Find where the given text appears and provide that cell's center as (x, y) coordinate. 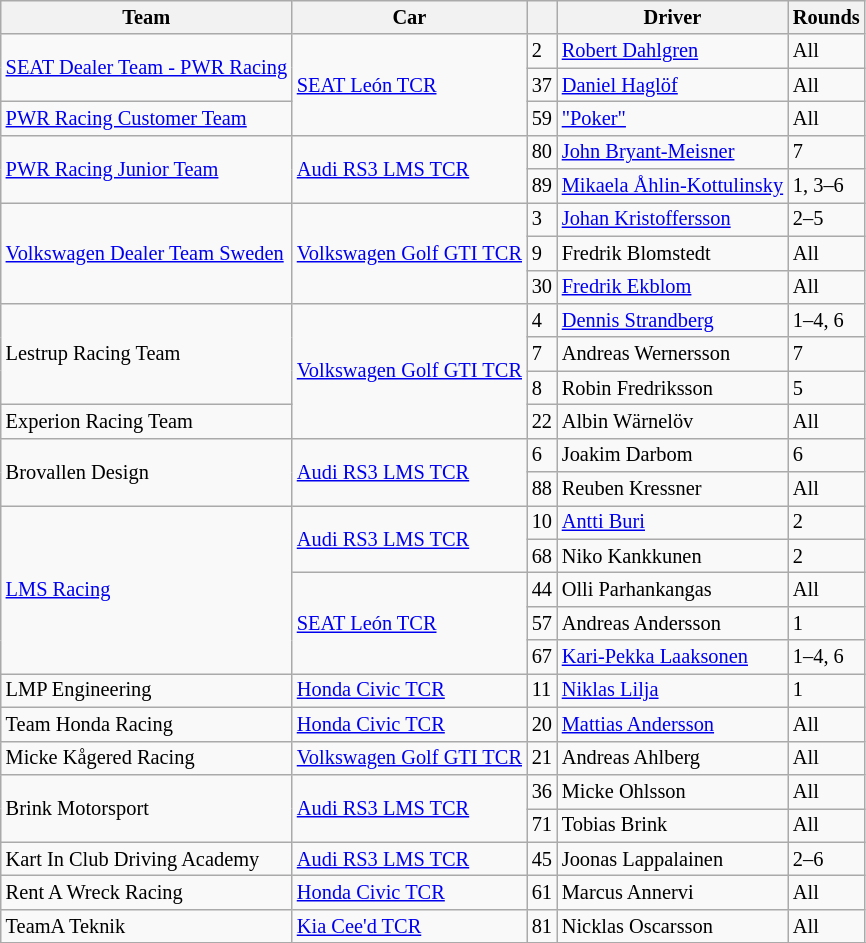
Andreas Wernersson (672, 354)
SEAT Dealer Team - PWR Racing (146, 68)
PWR Racing Junior Team (146, 168)
Joakim Darbom (672, 455)
"Poker" (672, 118)
LMP Engineering (146, 690)
Niklas Lilja (672, 690)
21 (542, 758)
PWR Racing Customer Team (146, 118)
71 (542, 825)
TeamA Teknik (146, 926)
5 (826, 388)
8 (542, 388)
Tobias Brink (672, 825)
Rounds (826, 17)
Micke Ohlsson (672, 791)
Micke Kågered Racing (146, 758)
61 (542, 892)
Daniel Haglöf (672, 85)
Fredrik Ekblom (672, 287)
Volkswagen Dealer Team Sweden (146, 252)
Andreas Ahlberg (672, 758)
Car (410, 17)
57 (542, 623)
67 (542, 657)
Albin Wärnelöv (672, 421)
Andreas Andersson (672, 623)
Kari-Pekka Laaksonen (672, 657)
Marcus Annervi (672, 892)
20 (542, 724)
4 (542, 320)
Kia Cee'd TCR (410, 926)
Mikaela Åhlin-Kottulinsky (672, 186)
Niko Kankkunen (672, 556)
81 (542, 926)
Team Honda Racing (146, 724)
Driver (672, 17)
Olli Parhankangas (672, 589)
Rent A Wreck Racing (146, 892)
John Bryant-Meisner (672, 152)
88 (542, 489)
Nicklas Oscarsson (672, 926)
LMS Racing (146, 589)
1, 3–6 (826, 186)
Kart In Club Driving Academy (146, 859)
89 (542, 186)
11 (542, 690)
45 (542, 859)
Fredrik Blomstedt (672, 253)
Dennis Strandberg (672, 320)
Experion Racing Team (146, 421)
59 (542, 118)
2–5 (826, 219)
80 (542, 152)
3 (542, 219)
37 (542, 85)
Antti Buri (672, 522)
9 (542, 253)
Robin Fredriksson (672, 388)
Joonas Lappalainen (672, 859)
Lestrup Racing Team (146, 354)
44 (542, 589)
Team (146, 17)
Brovallen Design (146, 472)
Robert Dahlgren (672, 51)
36 (542, 791)
2–6 (826, 859)
68 (542, 556)
30 (542, 287)
Reuben Kressner (672, 489)
Johan Kristoffersson (672, 219)
22 (542, 421)
Mattias Andersson (672, 724)
10 (542, 522)
Brink Motorsport (146, 808)
